Determine the (x, y) coordinate at the center of the cell enclosing the given text.  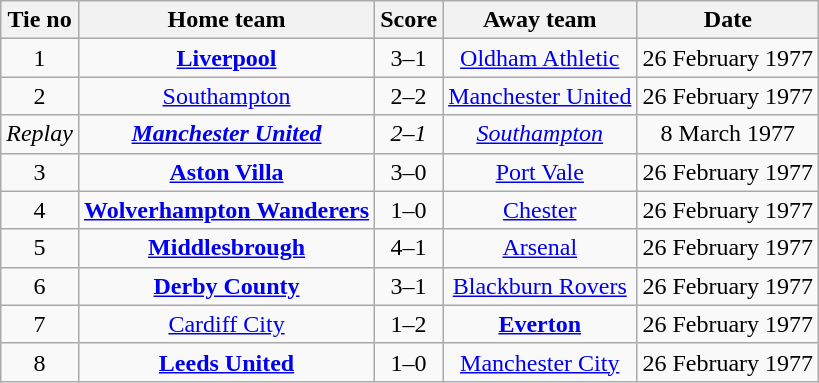
Arsenal (540, 248)
Cardiff City (226, 324)
2 (40, 96)
Manchester City (540, 362)
Date (728, 20)
Blackburn Rovers (540, 286)
1 (40, 58)
Tie no (40, 20)
7 (40, 324)
4–1 (409, 248)
Oldham Athletic (540, 58)
Aston Villa (226, 172)
8 (40, 362)
Wolverhampton Wanderers (226, 210)
Everton (540, 324)
Away team (540, 20)
Replay (40, 134)
3 (40, 172)
1–2 (409, 324)
Middlesbrough (226, 248)
5 (40, 248)
6 (40, 286)
Port Vale (540, 172)
Liverpool (226, 58)
Chester (540, 210)
2–2 (409, 96)
2–1 (409, 134)
3–0 (409, 172)
4 (40, 210)
8 March 1977 (728, 134)
Leeds United (226, 362)
Score (409, 20)
Derby County (226, 286)
Home team (226, 20)
